Search for the cell housing the specified text and yield its [X, Y] center coordinate. 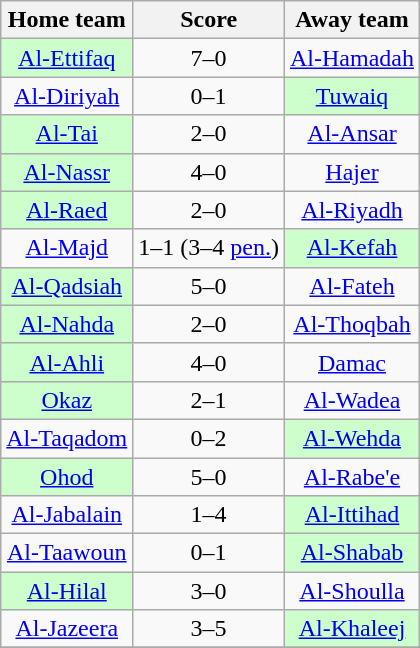
Al-Ahli [67, 362]
Al-Jabalain [67, 515]
Al-Diriyah [67, 96]
7–0 [209, 58]
Al-Wadea [352, 400]
Al-Majd [67, 248]
Al-Shabab [352, 553]
Al-Shoulla [352, 591]
Okaz [67, 400]
1–1 (3–4 pen.) [209, 248]
Al-Wehda [352, 438]
Damac [352, 362]
Tuwaiq [352, 96]
Al-Ettifaq [67, 58]
Al-Nassr [67, 172]
3–5 [209, 629]
Al-Riyadh [352, 210]
Al-Ansar [352, 134]
Al-Jazeera [67, 629]
2–1 [209, 400]
Al-Rabe'e [352, 477]
1–4 [209, 515]
Al-Thoqbah [352, 324]
Al-Qadsiah [67, 286]
Al-Ittihad [352, 515]
Al-Hilal [67, 591]
3–0 [209, 591]
Al-Khaleej [352, 629]
Away team [352, 20]
Al-Fateh [352, 286]
Al-Kefah [352, 248]
Al-Raed [67, 210]
Home team [67, 20]
Al-Nahda [67, 324]
Al-Taawoun [67, 553]
Score [209, 20]
Hajer [352, 172]
Al-Taqadom [67, 438]
Al-Tai [67, 134]
Al-Hamadah [352, 58]
Ohod [67, 477]
0–2 [209, 438]
